Search for the cell housing the specified text and yield its (X, Y) center coordinate. 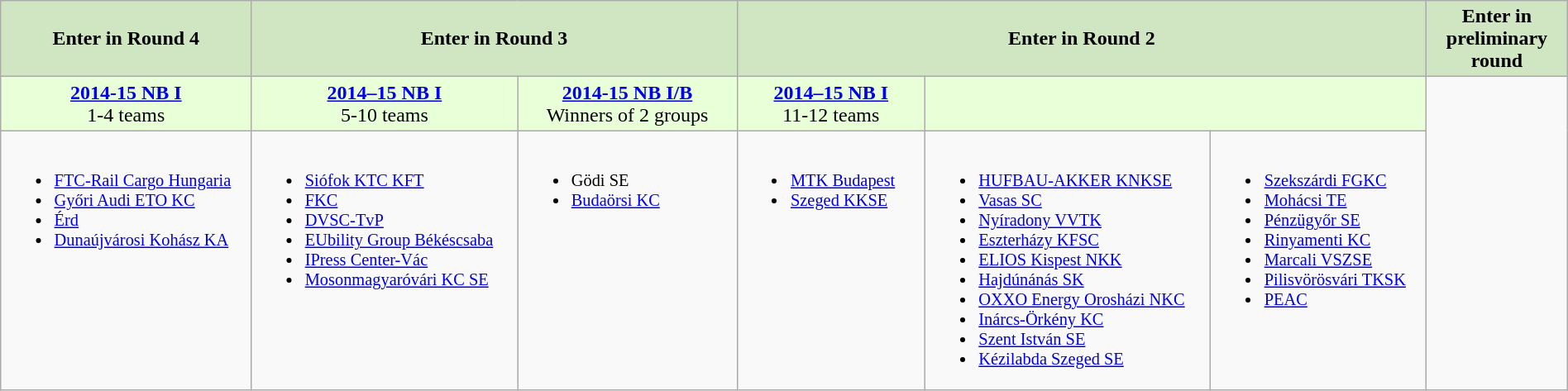
Enter in Round 4 (126, 39)
MTK BudapestSzeged KKSE (830, 260)
Szekszárdi FGKCMohácsi TEPénzügyőr SERinyamenti KCMarcali VSZSEPilisvörösvári TKSKPEAC (1318, 260)
2014-15 NB I1-4 teams (126, 104)
Enter in preliminary round (1497, 39)
Gödi SEBudaörsi KC (627, 260)
2014–15 NB I11-12 teams (830, 104)
FTC-Rail Cargo HungariaGyőri Audi ETO KCÉrdDunaújvárosi Kohász KA (126, 260)
Enter in Round 2 (1082, 39)
Siófok KTC KFTFKCDVSC-TvPEUbility Group BékéscsabaIPress Center-VácMosonmagyaróvári KC SE (385, 260)
Enter in Round 3 (495, 39)
2014-15 NB I/BWinners of 2 groups (627, 104)
2014–15 NB I5-10 teams (385, 104)
